Return the [X, Y] coordinate for the center point of the cell that contains the specified text.  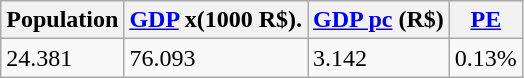
GDP x(1000 R$). [216, 20]
PE [486, 20]
Population [62, 20]
24.381 [62, 58]
76.093 [216, 58]
GDP pc (R$) [379, 20]
0.13% [486, 58]
3.142 [379, 58]
